Determine the (x, y) coordinate at the center of the cell enclosing the given text.  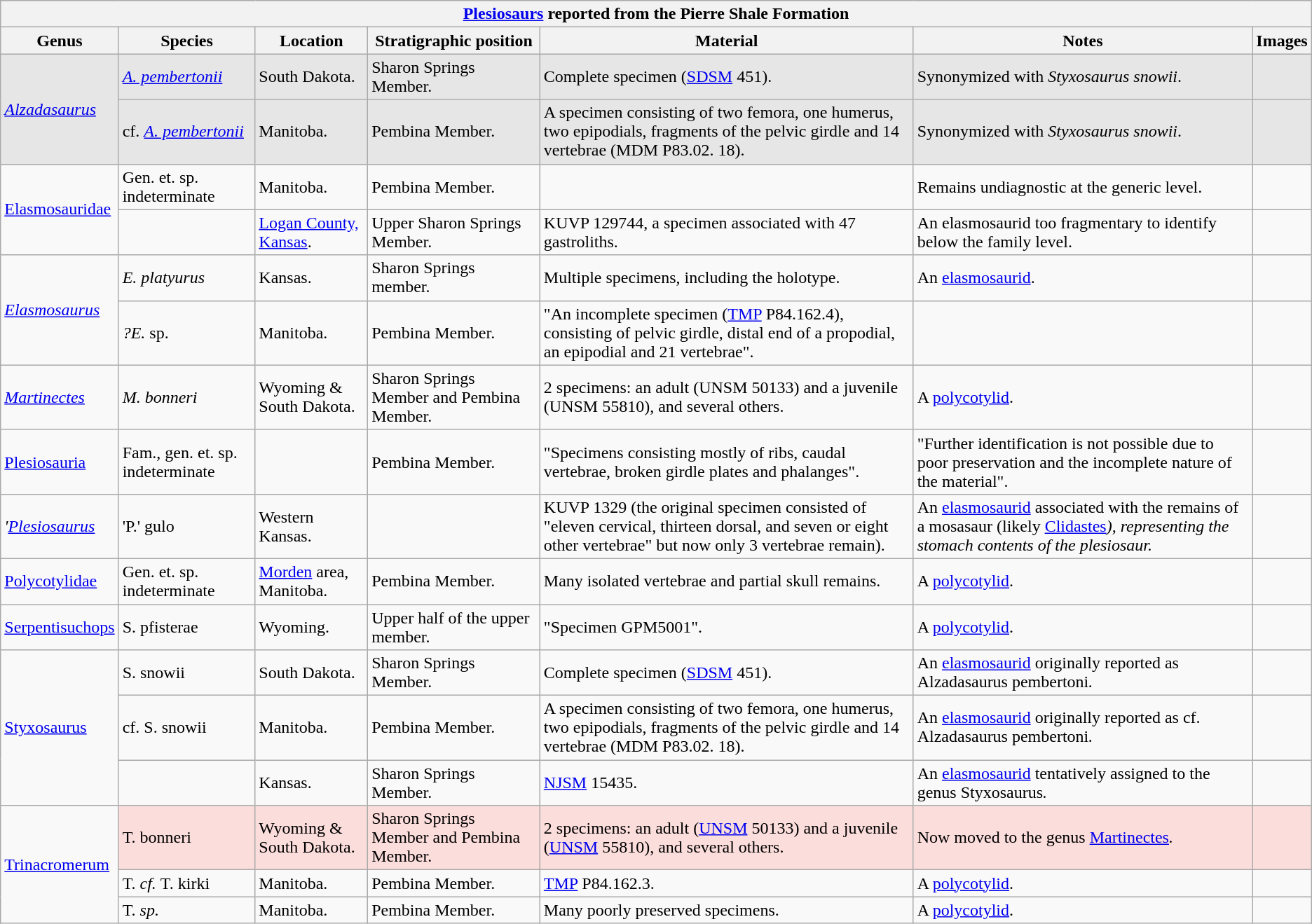
Sharon Springs member. (454, 277)
An elasmosaurid originally reported as cf. Alzadasaurus pembertoni. (1083, 728)
Remains undiagnostic at the generic level. (1083, 186)
Polycotylidae (60, 581)
An elasmosaurid too fragmentary to identify below the family level. (1083, 233)
Upper half of the upper member. (454, 626)
"Further identification is not possible due to poor preservation and the incomplete nature of the material". (1083, 462)
TMP P84.162.3. (726, 883)
An elasmosaurid tentatively assigned to the genus Styxosaurus. (1083, 783)
Notes (1083, 41)
KUVP 129744, a specimen associated with 47 gastroliths. (726, 233)
T. sp. (186, 910)
An elasmosaurid. (1083, 277)
Morden area, Manitoba. (311, 581)
Genus (60, 41)
?E. sp. (186, 333)
Plesiosaurs reported from the Pierre Shale Formation (656, 14)
Elasmosaurus (60, 310)
Styxosaurus (60, 728)
S. snowii (186, 673)
An elasmosaurid associated with the remains of a mosasaur (likely Clidastes), representing the stomach contents of the plesiosaur. (1083, 526)
Western Kansas. (311, 526)
Multiple specimens, including the holotype. (726, 277)
cf. A. pembertonii (186, 132)
Fam., gen. et. sp. indeterminate (186, 462)
Serpentisuchops (60, 626)
Images (1282, 41)
Species (186, 41)
Martinectes (60, 397)
Material (726, 41)
A. pembertonii (186, 77)
Location (311, 41)
S. pfisterae (186, 626)
'Plesiosaurus (60, 526)
An elasmosaurid originally reported as Alzadasaurus pembertoni. (1083, 673)
"Specimens consisting mostly of ribs, caudal vertebrae, broken girdle plates and phalanges". (726, 462)
Plesiosauria (60, 462)
Wyoming. (311, 626)
cf. S. snowii (186, 728)
T. cf. T. kirki (186, 883)
Logan County, Kansas. (311, 233)
Elasmosauridae (60, 209)
E. platyurus (186, 277)
Stratigraphic position (454, 41)
M. bonneri (186, 397)
NJSM 15435. (726, 783)
"Specimen GPM5001". (726, 626)
Upper Sharon Springs Member. (454, 233)
Many isolated vertebrae and partial skull remains. (726, 581)
Trinacromerum (60, 864)
T. bonneri (186, 838)
"An incomplete specimen (TMP P84.162.4), consisting of pelvic girdle, distal end of a propodial, an epipodial and 21 vertebrae". (726, 333)
Many poorly preserved specimens. (726, 910)
Alzadasaurus (60, 109)
'P.' gulo (186, 526)
Now moved to the genus Martinectes. (1083, 838)
